From the cell containing the given text, extract its center point as (X, Y) coordinate. 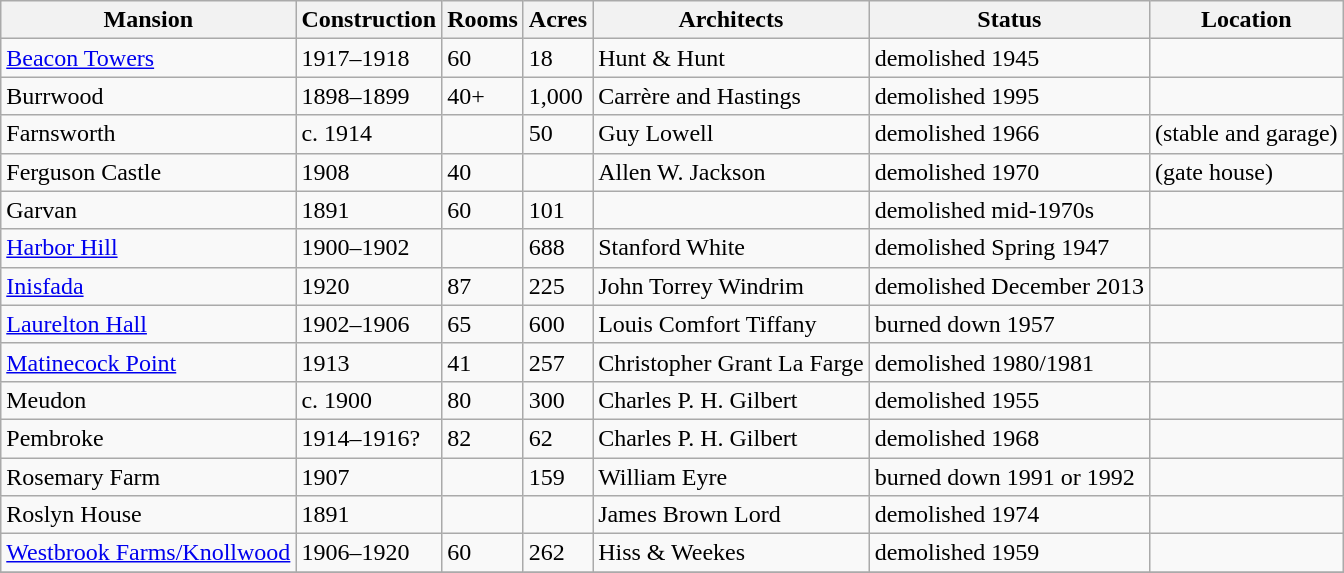
1914–1916? (369, 438)
(gate house) (1246, 172)
Mansion (148, 20)
John Torrey Windrim (732, 286)
1898–1899 (369, 96)
William Eyre (732, 477)
demolished 1966 (1009, 134)
65 (483, 324)
demolished 1970 (1009, 172)
demolished Spring 1947 (1009, 248)
1908 (369, 172)
62 (558, 438)
demolished mid-1970s (1009, 210)
82 (483, 438)
Allen W. Jackson (732, 172)
87 (483, 286)
1917–1918 (369, 58)
Meudon (148, 400)
Burrwood (148, 96)
Rooms (483, 20)
c. 1914 (369, 134)
50 (558, 134)
burned down 1957 (1009, 324)
Hunt & Hunt (732, 58)
159 (558, 477)
Stanford White (732, 248)
80 (483, 400)
demolished 1968 (1009, 438)
Pembroke (148, 438)
Location (1246, 20)
Christopher Grant La Farge (732, 362)
Construction (369, 20)
demolished December 2013 (1009, 286)
Rosemary Farm (148, 477)
Roslyn House (148, 515)
101 (558, 210)
18 (558, 58)
1,000 (558, 96)
1913 (369, 362)
Matinecock Point (148, 362)
688 (558, 248)
Garvan (148, 210)
300 (558, 400)
demolished 1995 (1009, 96)
257 (558, 362)
1920 (369, 286)
Guy Lowell (732, 134)
1907 (369, 477)
demolished 1945 (1009, 58)
Louis Comfort Tiffany (732, 324)
41 (483, 362)
262 (558, 553)
demolished 1955 (1009, 400)
demolished 1959 (1009, 553)
Westbrook Farms/Knollwood (148, 553)
(stable and garage) (1246, 134)
Farnsworth (148, 134)
James Brown Lord (732, 515)
Hiss & Weekes (732, 553)
Acres (558, 20)
Harbor Hill (148, 248)
40 (483, 172)
600 (558, 324)
Ferguson Castle (148, 172)
1906–1920 (369, 553)
40+ (483, 96)
Carrère and Hastings (732, 96)
1900–1902 (369, 248)
225 (558, 286)
1902–1906 (369, 324)
c. 1900 (369, 400)
Architects (732, 20)
Status (1009, 20)
Inisfada (148, 286)
Laurelton Hall (148, 324)
demolished 1974 (1009, 515)
demolished 1980/1981 (1009, 362)
burned down 1991 or 1992 (1009, 477)
Beacon Towers (148, 58)
